Determine the (x, y) coordinate at the center of the cell enclosing the given text.  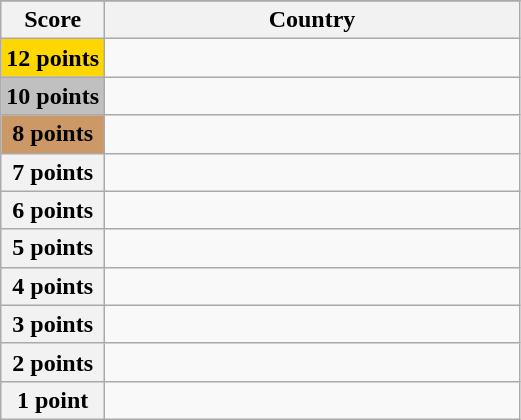
1 point (53, 400)
7 points (53, 172)
10 points (53, 96)
6 points (53, 210)
5 points (53, 248)
Score (53, 20)
Country (312, 20)
3 points (53, 324)
4 points (53, 286)
2 points (53, 362)
12 points (53, 58)
8 points (53, 134)
